From the cell containing the given text, extract its center point as [X, Y] coordinate. 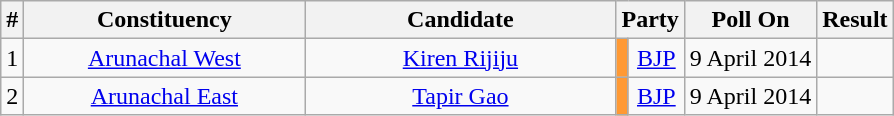
Candidate [460, 20]
Arunachal West [164, 58]
Arunachal East [164, 96]
1 [12, 58]
2 [12, 96]
Result [855, 20]
Kiren Rijiju [460, 58]
# [12, 20]
Tapir Gao [460, 96]
Poll On [750, 20]
Party [650, 20]
Constituency [164, 20]
